Extract the (x, y) coordinate from the center of the cell holding the provided text.  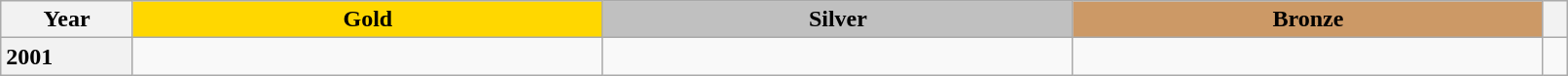
Bronze (1308, 19)
Year (67, 19)
Gold (368, 19)
Silver (837, 19)
2001 (67, 57)
